Output the [X, Y] coordinate of the center of the cell containing the given text.  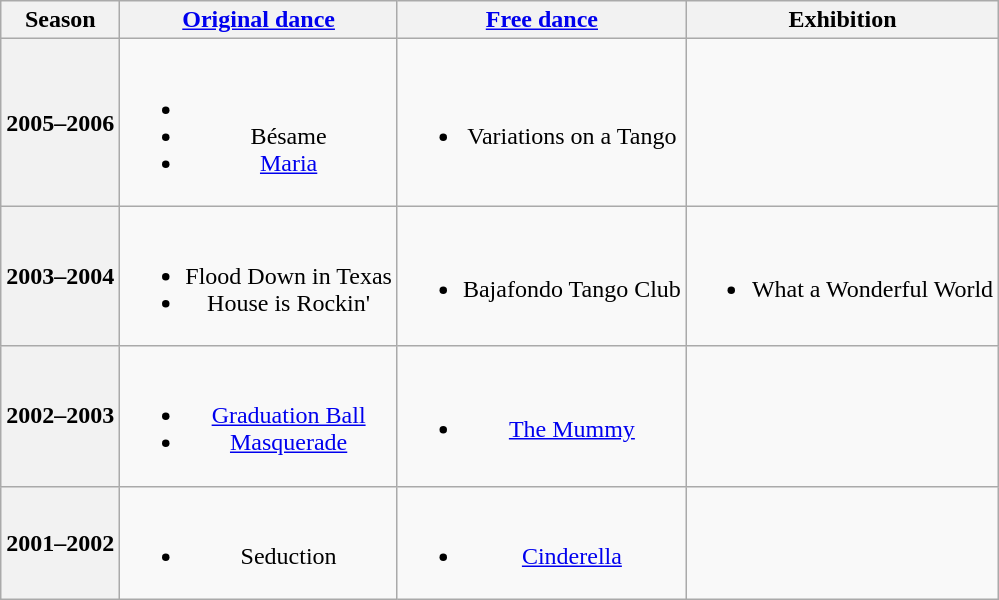
Cinderella [542, 542]
Exhibition [842, 20]
Variations on a Tango [542, 122]
Free dance [542, 20]
Seduction [259, 542]
Season [60, 20]
Bajafondo Tango Club [542, 276]
2005–2006 [60, 122]
BésameMaria [259, 122]
Graduation Ball Masquerade [259, 416]
2002–2003 [60, 416]
What a Wonderful World [842, 276]
2003–2004 [60, 276]
The Mummy [542, 416]
Original dance [259, 20]
2001–2002 [60, 542]
Flood Down in TexasHouse is Rockin' [259, 276]
